Identify which cell holds the provided text, then report its (x, y) central coordinate. 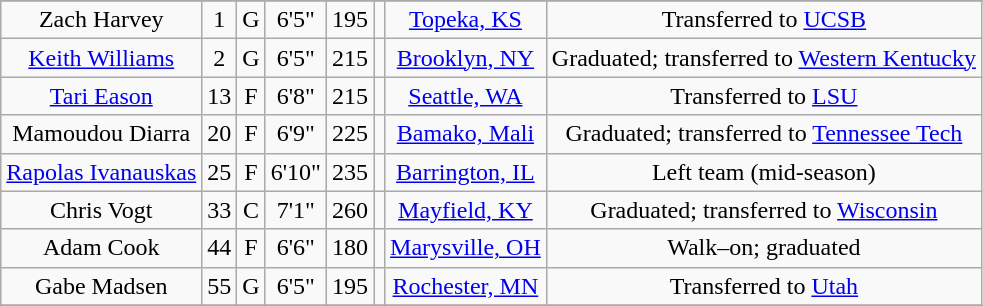
225 (350, 134)
25 (220, 172)
C (251, 210)
Topeka, KS (466, 20)
Adam Cook (102, 248)
Graduated; transferred to Wisconsin (764, 210)
1 (220, 20)
Rochester, MN (466, 286)
44 (220, 248)
Walk–on; graduated (764, 248)
Tari Eason (102, 96)
Gabe Madsen (102, 286)
Mamoudou Diarra (102, 134)
Brooklyn, NY (466, 58)
235 (350, 172)
6'9" (296, 134)
13 (220, 96)
Transferred to UCSB (764, 20)
6'8" (296, 96)
Chris Vogt (102, 210)
Seattle, WA (466, 96)
Transferred to Utah (764, 286)
33 (220, 210)
6'10" (296, 172)
2 (220, 58)
Mayfield, KY (466, 210)
Zach Harvey (102, 20)
55 (220, 286)
Bamako, Mali (466, 134)
180 (350, 248)
Rapolas Ivanauskas (102, 172)
Graduated; transferred to Tennessee Tech (764, 134)
Transferred to LSU (764, 96)
Keith Williams (102, 58)
6'6" (296, 248)
Left team (mid-season) (764, 172)
260 (350, 210)
7'1" (296, 210)
Barrington, IL (466, 172)
20 (220, 134)
Marysville, OH (466, 248)
Graduated; transferred to Western Kentucky (764, 58)
